For the text-containing cell, return its midpoint in [x, y] coordinate format. 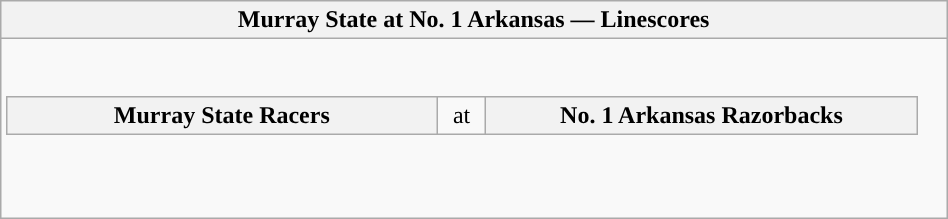
No. 1 Arkansas Razorbacks [702, 115]
at [462, 115]
Murray State at No. 1 Arkansas — Linescores [474, 20]
Murray State Racers [222, 115]
Murray State Racers at No. 1 Arkansas Razorbacks [474, 129]
